Extract the (X, Y) coordinate from the center of the cell holding the provided text.  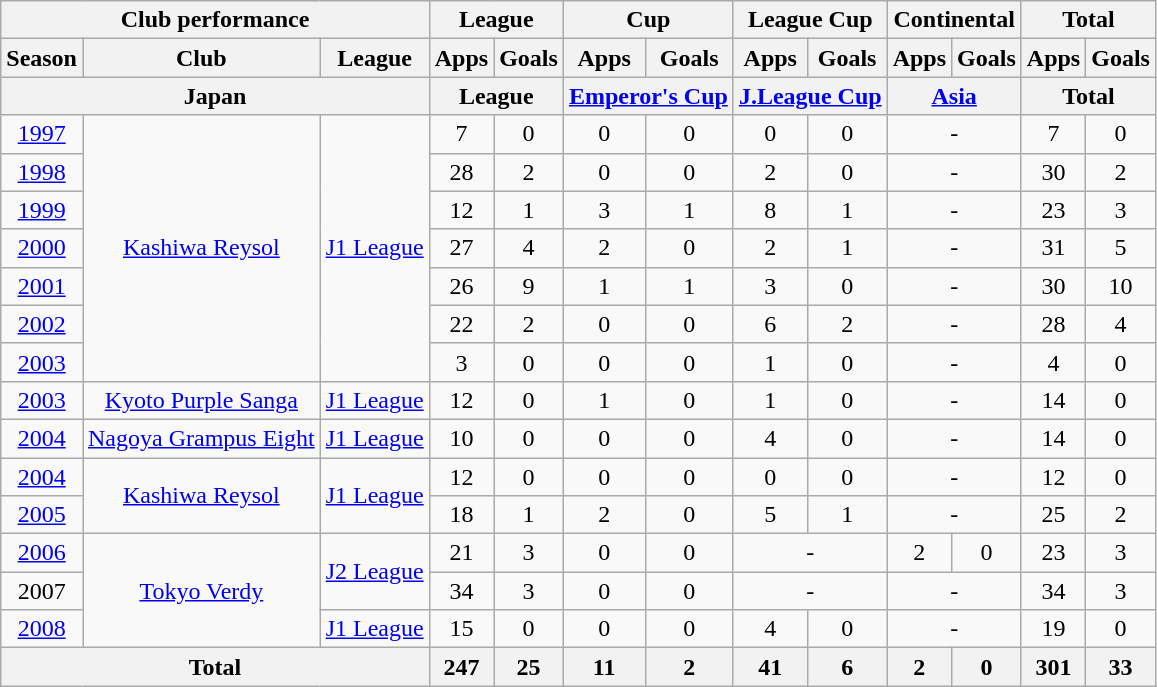
Season (42, 58)
2005 (42, 515)
Kyoto Purple Sanga (201, 400)
301 (1053, 667)
2008 (42, 629)
Asia (954, 96)
Continental (954, 20)
Emperor's Cup (648, 96)
2007 (42, 591)
1997 (42, 134)
Club (201, 58)
2002 (42, 324)
League Cup (810, 20)
J2 League (374, 572)
33 (1121, 667)
15 (461, 629)
18 (461, 515)
J.League Cup (810, 96)
Club performance (215, 20)
21 (461, 553)
8 (770, 210)
Nagoya Grampus Eight (201, 438)
Tokyo Verdy (201, 591)
247 (461, 667)
11 (604, 667)
1999 (42, 210)
22 (461, 324)
41 (770, 667)
26 (461, 286)
19 (1053, 629)
1998 (42, 172)
Cup (648, 20)
2000 (42, 248)
2006 (42, 553)
9 (529, 286)
2001 (42, 286)
31 (1053, 248)
Japan (215, 96)
27 (461, 248)
